For the text-containing cell, return its midpoint in [x, y] coordinate format. 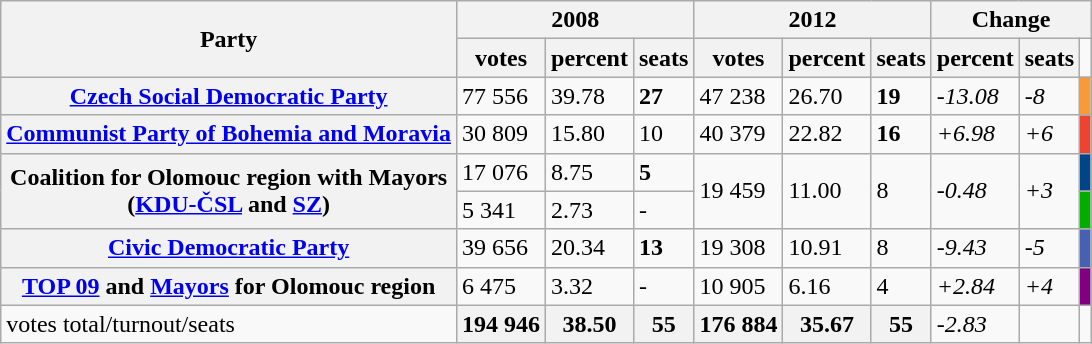
40 379 [738, 134]
2012 [812, 20]
+6.98 [975, 134]
19 459 [738, 191]
194 946 [500, 324]
5 341 [500, 210]
47 238 [738, 96]
11.00 [827, 191]
+4 [1049, 286]
8.75 [590, 172]
Czech Social Democratic Party [229, 96]
+6 [1049, 134]
17 076 [500, 172]
4 [901, 286]
35.67 [827, 324]
39.78 [590, 96]
10 905 [738, 286]
-9.43 [975, 248]
19 308 [738, 248]
Coalition for Olomouc region with Mayors(KDU-ČSL and SZ) [229, 191]
-0.48 [975, 191]
39 656 [500, 248]
-8 [1049, 96]
13 [663, 248]
15.80 [590, 134]
-13.08 [975, 96]
3.32 [590, 286]
19 [901, 96]
TOP 09 and Mayors for Olomouc region [229, 286]
26.70 [827, 96]
10 [663, 134]
38.50 [590, 324]
-2.83 [975, 324]
-5 [1049, 248]
2.73 [590, 210]
16 [901, 134]
77 556 [500, 96]
22.82 [827, 134]
votes total/turnout/seats [229, 324]
Civic Democratic Party [229, 248]
27 [663, 96]
5 [663, 172]
6 475 [500, 286]
176 884 [738, 324]
2008 [574, 20]
10.91 [827, 248]
+2.84 [975, 286]
+3 [1049, 191]
6.16 [827, 286]
Change [1010, 20]
Party [229, 39]
30 809 [500, 134]
Communist Party of Bohemia and Moravia [229, 134]
20.34 [590, 248]
